Scan for the cell matching the given text and deliver its (x, y) coordinate at center. 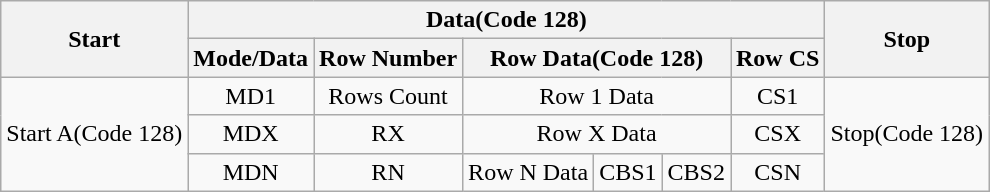
Start (94, 39)
RX (388, 134)
Stop (907, 39)
CBS1 (628, 172)
CSN (777, 172)
MD1 (251, 96)
Row 1 Data (597, 96)
Data(Code 128) (506, 20)
MDN (251, 172)
Row X Data (597, 134)
Rows Count (388, 96)
Row Data(Code 128) (597, 58)
Row N Data (528, 172)
Row Number (388, 58)
Stop(Code 128) (907, 134)
Mode/Data (251, 58)
CSX (777, 134)
CS1 (777, 96)
MDX (251, 134)
RN (388, 172)
Row CS (777, 58)
CBS2 (696, 172)
Start A(Code 128) (94, 134)
